Search for the cell housing the specified text and yield its (X, Y) center coordinate. 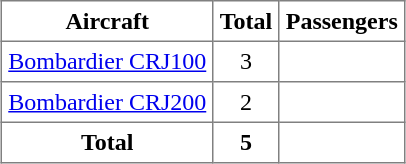
5 (246, 142)
Bombardier CRJ100 (108, 61)
2 (246, 102)
3 (246, 61)
Bombardier CRJ200 (108, 102)
Passengers (342, 21)
Aircraft (108, 21)
